Search for the cell housing the specified text and yield its (X, Y) center coordinate. 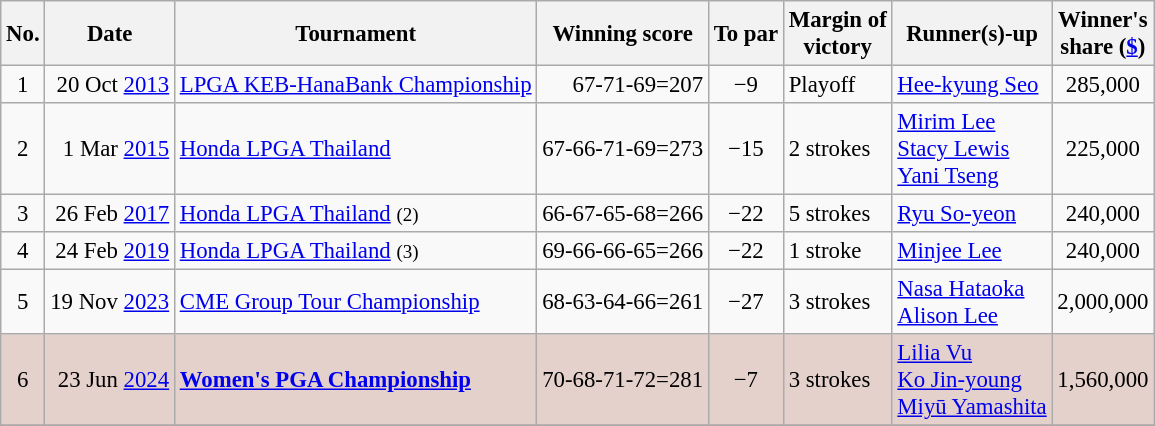
Margin ofvictory (838, 34)
Date (110, 34)
−15 (746, 149)
1 (23, 85)
Honda LPGA Thailand (2) (355, 214)
66-67-65-68=266 (623, 214)
2 (23, 149)
LPGA KEB-HanaBank Championship (355, 85)
19 Nov 2023 (110, 302)
1 Mar 2015 (110, 149)
1 stroke (838, 251)
1,560,000 (1103, 380)
67-66-71-69=273 (623, 149)
2,000,000 (1103, 302)
−9 (746, 85)
285,000 (1103, 85)
Mirim Lee Stacy Lewis Yani Tseng (972, 149)
23 Jun 2024 (110, 380)
2 strokes (838, 149)
Lilia Vu Ko Jin-young Miyū Yamashita (972, 380)
No. (23, 34)
Hee-kyung Seo (972, 85)
Winner'sshare ($) (1103, 34)
Nasa Hataoka Alison Lee (972, 302)
69-66-66-65=266 (623, 251)
70-68-71-72=281 (623, 380)
68-63-64-66=261 (623, 302)
3 (23, 214)
Ryu So-yeon (972, 214)
Women's PGA Championship (355, 380)
Winning score (623, 34)
6 (23, 380)
Tournament (355, 34)
CME Group Tour Championship (355, 302)
5 (23, 302)
24 Feb 2019 (110, 251)
Honda LPGA Thailand (355, 149)
26 Feb 2017 (110, 214)
225,000 (1103, 149)
4 (23, 251)
67-71-69=207 (623, 85)
Playoff (838, 85)
5 strokes (838, 214)
Honda LPGA Thailand (3) (355, 251)
Runner(s)-up (972, 34)
20 Oct 2013 (110, 85)
To par (746, 34)
−7 (746, 380)
Minjee Lee (972, 251)
−27 (746, 302)
